Scan for the cell matching the given text and deliver its [x, y] coordinate at center. 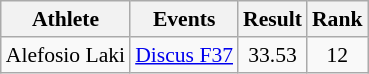
12 [338, 55]
Events [184, 19]
33.53 [272, 55]
Alefosio Laki [66, 55]
Rank [338, 19]
Athlete [66, 19]
Result [272, 19]
Discus F37 [184, 55]
